Identify which cell holds the provided text, then report its (X, Y) central coordinate. 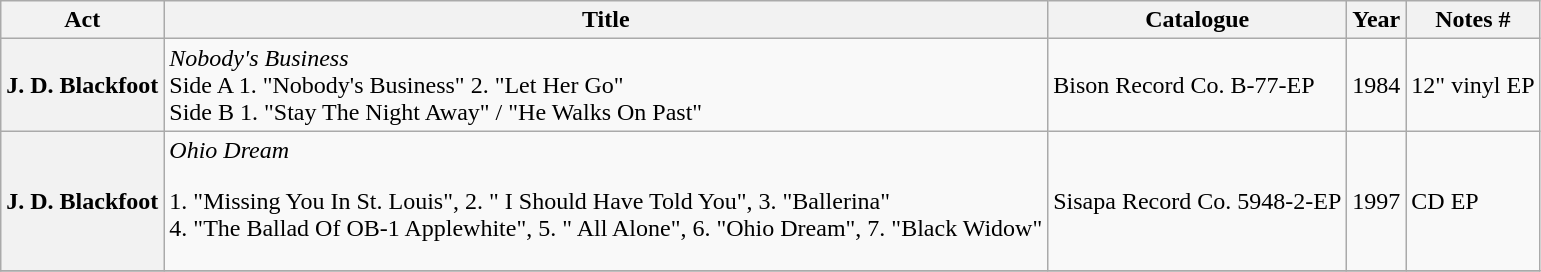
Bison Record Co. B-77-EP (1198, 85)
Sisapa Record Co. 5948-2-EP (1198, 201)
Nobody's BusinessSide A 1. "Nobody's Business" 2. "Let Her Go"Side B 1. "Stay The Night Away" / "He Walks On Past" (606, 85)
CD EP (1473, 201)
12" vinyl EP (1473, 85)
Year (1376, 20)
Catalogue (1198, 20)
Title (606, 20)
Notes # (1473, 20)
1997 (1376, 201)
1984 (1376, 85)
Act (82, 20)
